Locate the cell with the specified text and output its [x, y] center coordinate. 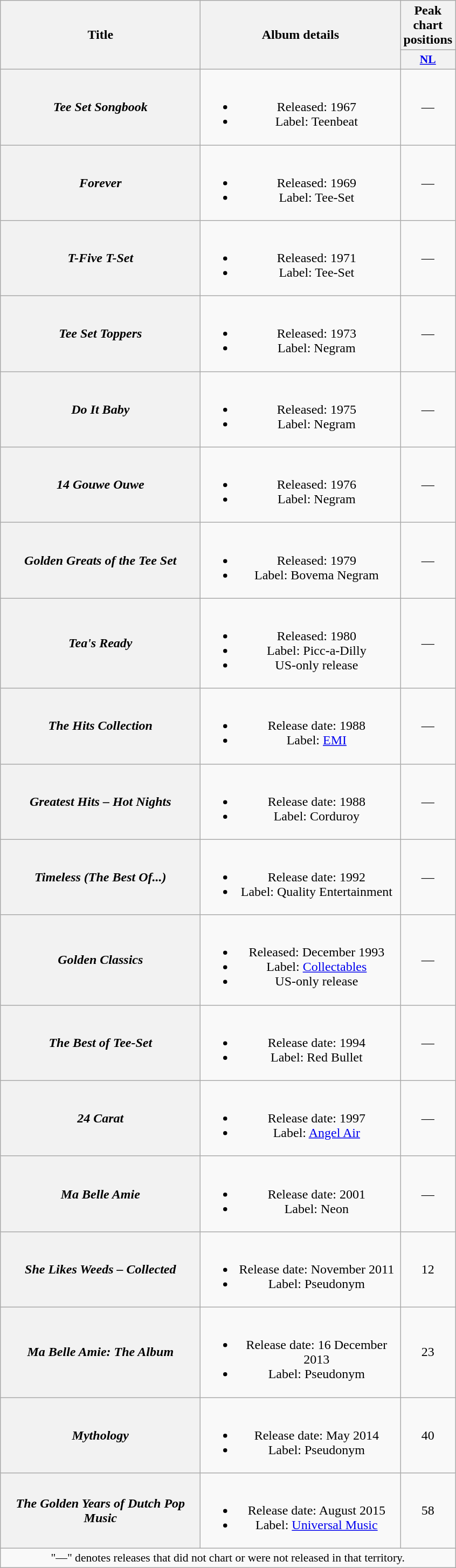
Release date: 1988Label: EMI [301, 726]
Greatest Hits – Hot Nights [100, 802]
Released: 1971Label: Tee-Set [301, 258]
Released: 1973Label: Negram [301, 334]
Release date: 1988Label: Corduroy [301, 802]
14 Gouwe Ouwe [100, 485]
Do It Baby [100, 409]
40 [428, 1435]
Timeless (The Best Of...) [100, 877]
Tea's Ready [100, 643]
Tee Set Songbook [100, 107]
Released: 1975Label: Negram [301, 409]
Tee Set Toppers [100, 334]
Released: 1976Label: Negram [301, 485]
Release date: 1997Label: Angel Air [301, 1118]
She Likes Weeds – Collected [100, 1269]
Released: 1980Label: Picc-a-DillyUS-only release [301, 643]
Released: 1979Label: Bovema Negram [301, 560]
Golden Classics [100, 960]
Release date: 2001Label: Neon [301, 1194]
T-Five T-Set [100, 258]
Release date: 1994Label: Red Bullet [301, 1043]
NL [428, 60]
Released: 1967Label: Teenbeat [301, 107]
Release date: August 2015Label: Universal Music [301, 1511]
23 [428, 1352]
The Best of Tee-Set [100, 1043]
Release date: November 2011Label: Pseudonym [301, 1269]
Ma Belle Amie: The Album [100, 1352]
Album details [301, 35]
Golden Greats of the Tee Set [100, 560]
12 [428, 1269]
Released: 1969Label: Tee-Set [301, 182]
Release date: 1992Label: Quality Entertainment [301, 877]
Ma Belle Amie [100, 1194]
The Golden Years of Dutch Pop Music [100, 1511]
58 [428, 1511]
Forever [100, 182]
Mythology [100, 1435]
The Hits Collection [100, 726]
24 Carat [100, 1118]
Release date: May 2014Label: Pseudonym [301, 1435]
Release date: 16 December 2013Label: Pseudonym [301, 1352]
Peak chart positions [428, 25]
Title [100, 35]
"—" denotes releases that did not chart or were not released in that territory. [228, 1558]
Released: December 1993Label: CollectablesUS-only release [301, 960]
